Pinpoint the cell where the given text exists, returning its (X, Y) midpoint coordinate. 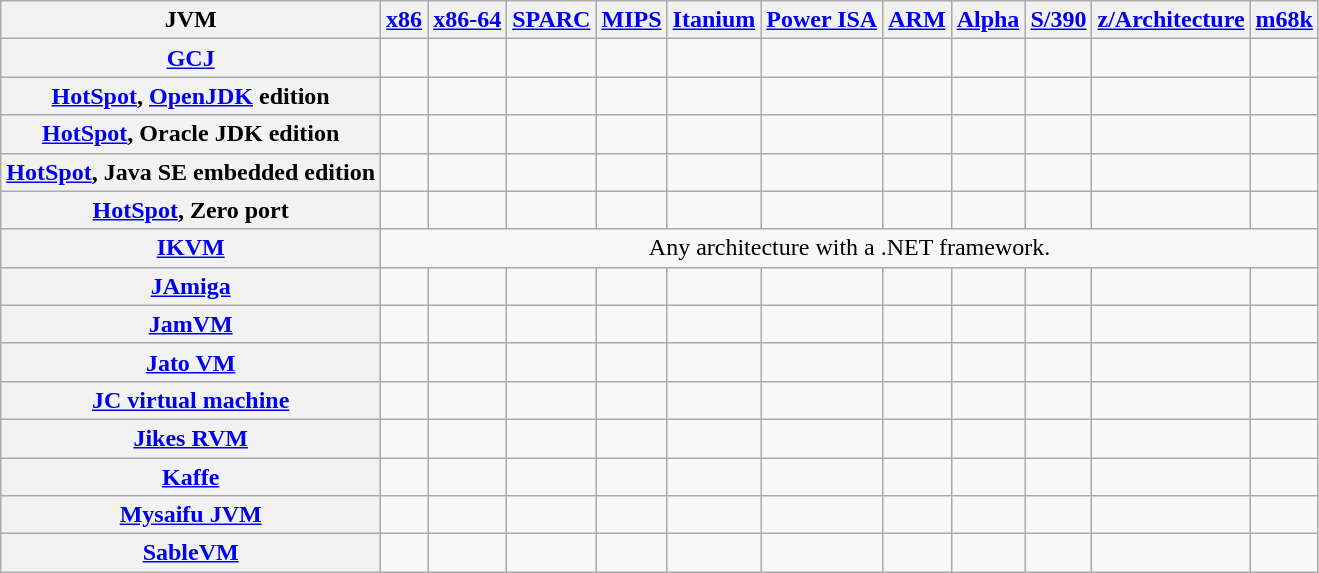
Power ISA (822, 20)
JVM (191, 20)
Any architecture with a .NET framework. (850, 248)
HotSpot, OpenJDK edition (191, 96)
Jikes RVM (191, 438)
ARM (917, 20)
JAmiga (191, 286)
JamVM (191, 324)
m68k (1284, 20)
HotSpot, Java SE embedded edition (191, 172)
SableVM (191, 553)
x86 (404, 20)
Kaffe (191, 477)
IKVM (191, 248)
z/Architecture (1171, 20)
JC virtual machine (191, 400)
x86-64 (468, 20)
HotSpot, Oracle JDK edition (191, 134)
HotSpot, Zero port (191, 210)
Jato VM (191, 362)
MIPS (632, 20)
S/390 (1058, 20)
Alpha (988, 20)
SPARC (552, 20)
GCJ (191, 58)
Mysaifu JVM (191, 515)
Itanium (714, 20)
